Search for the cell housing the specified text and yield its [x, y] center coordinate. 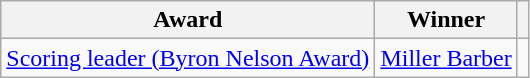
Winner [446, 20]
Award [188, 20]
Miller Barber [446, 58]
Scoring leader (Byron Nelson Award) [188, 58]
